Find where the given text appears and provide that cell's center as [x, y] coordinate. 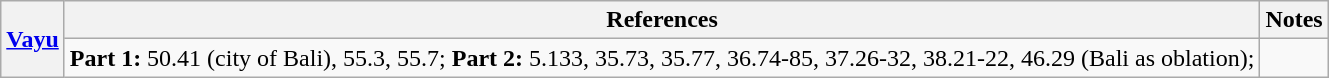
Notes [1294, 20]
Vayu [33, 39]
References [662, 20]
Part 1: 50.41 (city of Bali), 55.3, 55.7; Part 2: 5.133, 35.73, 35.77, 36.74-85, 37.26-32, 38.21-22, 46.29 (Bali as oblation); [662, 58]
